Determine the (X, Y) coordinate at the center of the cell enclosing the given text.  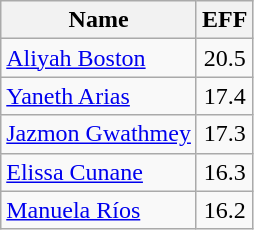
Jazmon Gwathmey (99, 134)
17.4 (224, 96)
16.2 (224, 210)
Manuela Ríos (99, 210)
EFF (224, 20)
Aliyah Boston (99, 58)
16.3 (224, 172)
20.5 (224, 58)
Name (99, 20)
17.3 (224, 134)
Elissa Cunane (99, 172)
Yaneth Arias (99, 96)
